Detect which cell encompasses the target text, then output its [x, y] center coordinate. 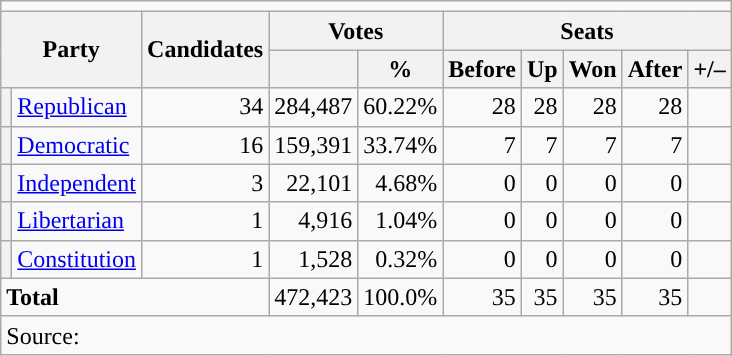
472,423 [314, 297]
Independent [77, 183]
60.22% [400, 107]
Before [482, 69]
284,487 [314, 107]
1.04% [400, 221]
Democratic [77, 145]
4,916 [314, 221]
Won [592, 69]
Total [135, 297]
22,101 [314, 183]
Seats [588, 31]
Votes [356, 31]
Candidates [206, 50]
159,391 [314, 145]
+/– [710, 69]
Constitution [77, 259]
3 [206, 183]
4.68% [400, 183]
Party [72, 50]
% [400, 69]
Libertarian [77, 221]
16 [206, 145]
33.74% [400, 145]
34 [206, 107]
Source: [366, 335]
0.32% [400, 259]
Up [542, 69]
1,528 [314, 259]
100.0% [400, 297]
Republican [77, 107]
After [655, 69]
